Return [x, y] of the center of cell containing provided text 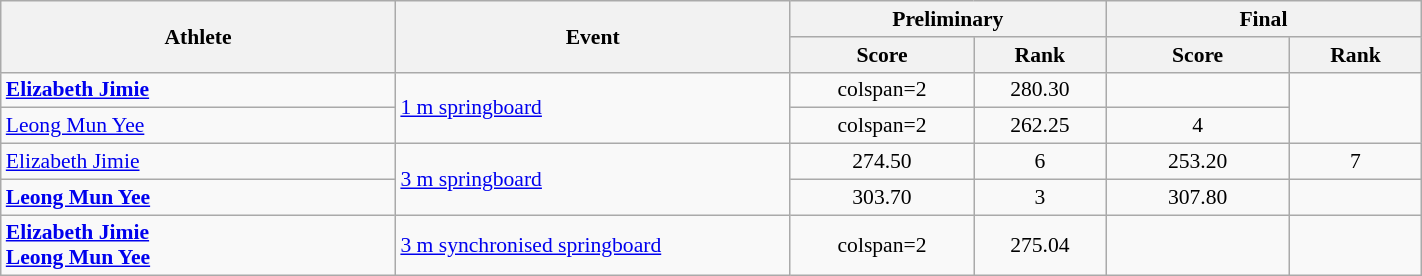
Final [1264, 19]
253.20 [1198, 162]
Event [592, 36]
262.25 [1040, 126]
275.04 [1040, 246]
Preliminary [948, 19]
3 m synchronised springboard [592, 246]
4 [1198, 126]
307.80 [1198, 197]
Elizabeth JimieLeong Mun Yee [198, 246]
7 [1356, 162]
3 m springboard [592, 180]
274.50 [882, 162]
1 m springboard [592, 108]
303.70 [882, 197]
3 [1040, 197]
Athlete [198, 36]
6 [1040, 162]
280.30 [1040, 90]
